Locate the cell with the specified text and output its (X, Y) center coordinate. 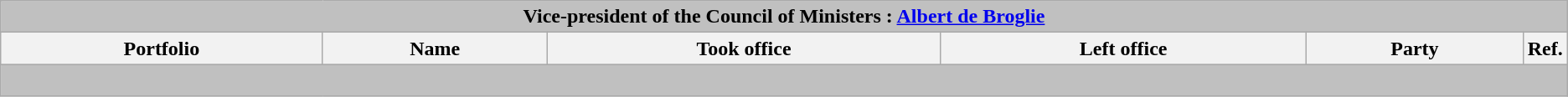
Ref. (1545, 48)
Left office (1124, 48)
Portfolio (162, 48)
Party (1416, 48)
Took office (744, 48)
Name (435, 48)
Vice-president of the Council of Ministers : Albert de Broglie (784, 17)
